Search for the cell housing the specified text and yield its (X, Y) center coordinate. 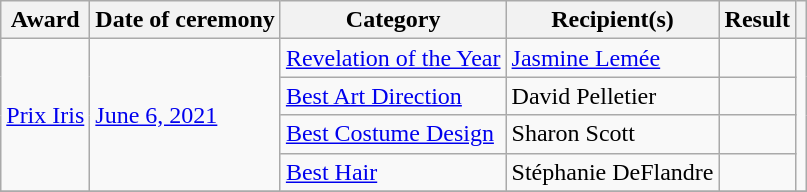
Best Costume Design (393, 134)
Best Art Direction (393, 96)
Recipient(s) (612, 20)
Category (393, 20)
David Pelletier (612, 96)
June 6, 2021 (186, 115)
Best Hair (393, 172)
Award (46, 20)
Stéphanie DeFlandre (612, 172)
Revelation of the Year (393, 58)
Prix Iris (46, 115)
Sharon Scott (612, 134)
Date of ceremony (186, 20)
Result (757, 20)
Jasmine Lemée (612, 58)
